Extract the (X, Y) coordinate from the center of the cell holding the provided text.  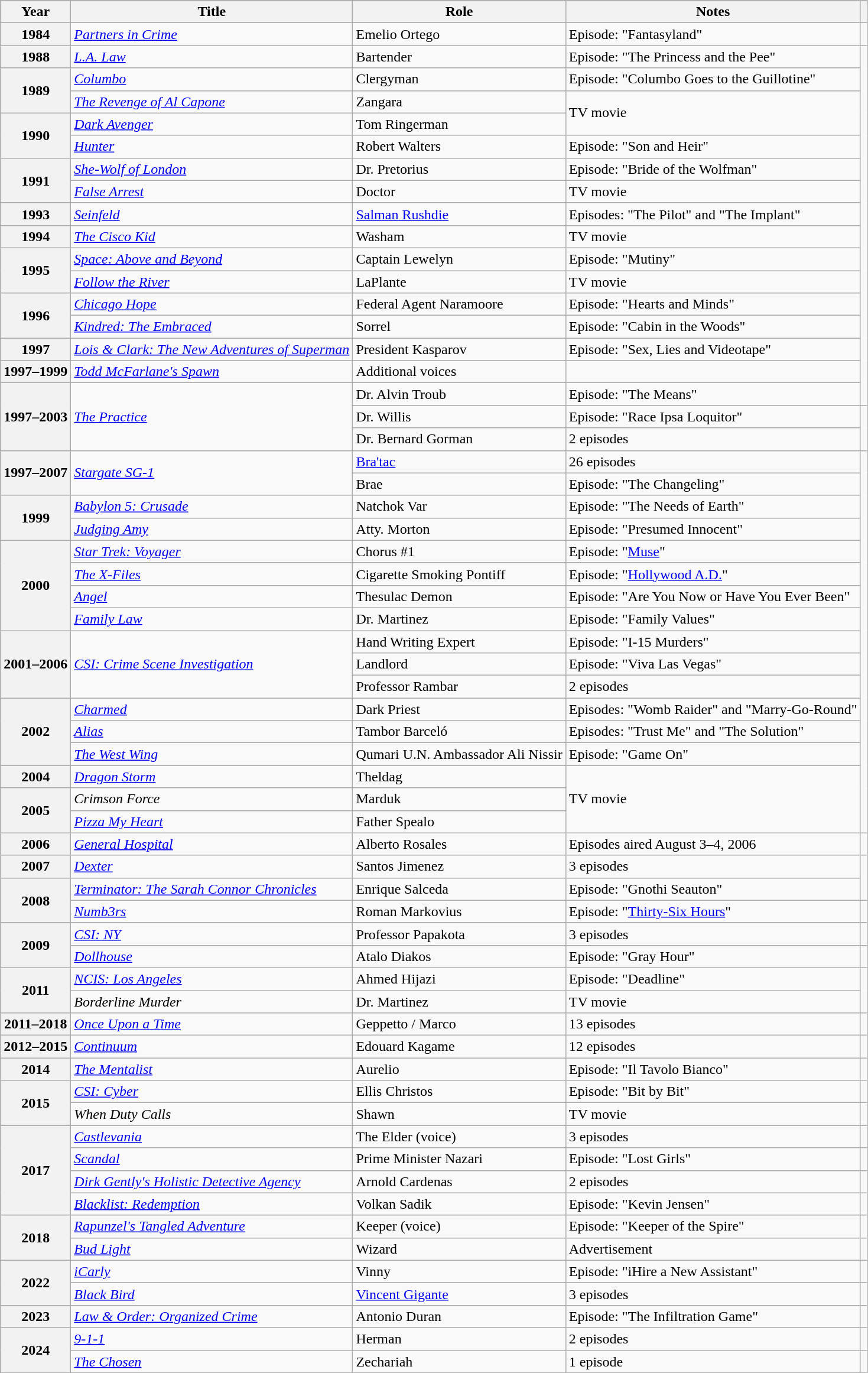
Ellis Christos (459, 1092)
Brae (459, 484)
LaPlante (459, 282)
Judging Amy (212, 529)
Alberto Rosales (459, 844)
1990 (35, 135)
General Hospital (212, 844)
Professor Papakota (459, 934)
Episode: "Il Tavolo Bianco" (713, 1069)
Todd McFarlane's Spawn (212, 372)
Episode: "Bit by Bit" (713, 1092)
Law & Order: Organized Crime (212, 1316)
2006 (35, 844)
Zechariah (459, 1361)
CSI: Crime Scene Investigation (212, 664)
2024 (35, 1350)
Episode: "Race Ipsa Loquitor" (713, 417)
Episode: "Columbo Goes to the Guillotine" (713, 79)
Dark Priest (459, 709)
1995 (35, 270)
1 episode (713, 1361)
Scandal (212, 1159)
Episode: "Cabin in the Woods" (713, 327)
Episode: "Presumed Innocent" (713, 529)
The Mentalist (212, 1069)
Episode: "The Princess and the Pee" (713, 57)
Atty. Morton (459, 529)
Marduk (459, 799)
Lois & Clark: The New Adventures of Superman (212, 349)
Dr. Pretorius (459, 169)
1997–2003 (35, 417)
Hunter (212, 147)
Star Trek: Voyager (212, 551)
1997 (35, 349)
Rapunzel's Tangled Adventure (212, 1226)
Washam (459, 236)
Episode: "Son and Heir" (713, 147)
President Kasparov (459, 349)
Zangara (459, 102)
The Cisco Kid (212, 236)
Follow the River (212, 282)
Edouard Kagame (459, 1047)
Charmed (212, 709)
Clergyman (459, 79)
Advertisement (713, 1249)
2002 (35, 732)
Dark Avenger (212, 124)
Episode: "Gray Hour" (713, 956)
Robert Walters (459, 147)
Wizard (459, 1249)
Year (35, 12)
Ahmed Hijazi (459, 979)
Dollhouse (212, 956)
Episode: "The Infiltration Game" (713, 1316)
The Practice (212, 417)
Father Spealo (459, 822)
Herman (459, 1339)
2009 (35, 945)
Numb3rs (212, 911)
12 episodes (713, 1047)
Enrique Salceda (459, 889)
1997–1999 (35, 372)
Hand Writing Expert (459, 641)
Episode: "Hearts and Minds" (713, 304)
Santos Jimenez (459, 866)
Babylon 5: Crusade (212, 507)
Tom Ringerman (459, 124)
Role (459, 12)
Sorrel (459, 327)
Columbo (212, 79)
CSI: Cyber (212, 1092)
Episode: "Mutiny" (713, 259)
Episode: "The Needs of Earth" (713, 507)
Episode: "Fantasyland" (713, 34)
Vinny (459, 1271)
Episodes: "Womb Raider" and "Marry-Go-Round" (713, 709)
Antonio Duran (459, 1316)
2014 (35, 1069)
Episode: "Gnothi Seauton" (713, 889)
Natchok Var (459, 507)
Episode: "Are You Now or Have You Ever Been" (713, 596)
Episode: "I-15 Murders" (713, 641)
Dexter (212, 866)
2008 (35, 900)
2000 (35, 585)
Roman Markovius (459, 911)
Chorus #1 (459, 551)
Shawn (459, 1114)
L.A. Law (212, 57)
Dr. Willis (459, 417)
2004 (35, 777)
2011–2018 (35, 1024)
Episode: "Keeper of the Spire" (713, 1226)
Space: Above and Beyond (212, 259)
Continuum (212, 1047)
The Chosen (212, 1361)
Theldag (459, 777)
Keeper (voice) (459, 1226)
NCIS: Los Angeles (212, 979)
Family Law (212, 619)
1984 (35, 34)
The X-Files (212, 574)
2005 (35, 810)
Cigarette Smoking Pontiff (459, 574)
Volkan Sadik (459, 1204)
Vincent Gigante (459, 1294)
2015 (35, 1103)
Episode: "Thirty-Six Hours" (713, 911)
2007 (35, 866)
The Revenge of Al Capone (212, 102)
Professor Rambar (459, 687)
Kindred: The Embraced (212, 327)
Borderline Murder (212, 1002)
Black Bird (212, 1294)
Episode: "iHire a New Assistant" (713, 1271)
Episode: "Lost Girls" (713, 1159)
Atalo Diakos (459, 956)
Alias (212, 732)
Episode: "Muse" (713, 551)
Salman Rushdie (459, 214)
2022 (35, 1283)
Seinfeld (212, 214)
Episode: "Viva Las Vegas" (713, 664)
1991 (35, 180)
Captain Lewelyn (459, 259)
Landlord (459, 664)
26 episodes (713, 462)
9-1-1 (212, 1339)
2023 (35, 1316)
Qumari U.N. Ambassador Ali Nissir (459, 754)
iCarly (212, 1271)
1988 (35, 57)
1993 (35, 214)
Episode: "Family Values" (713, 619)
Dirk Gently's Holistic Detective Agency (212, 1182)
Episode: "Bride of the Wolfman" (713, 169)
Chicago Hope (212, 304)
Episode: "Deadline" (713, 979)
Episode: "The Means" (713, 394)
Bartender (459, 57)
Bra'tac (459, 462)
Geppetto / Marco (459, 1024)
Episodes: "The Pilot" and "The Implant" (713, 214)
Episodes: "Trust Me" and "The Solution" (713, 732)
Dragon Storm (212, 777)
Episode: "Sex, Lies and Videotape" (713, 349)
Title (212, 12)
False Arrest (212, 191)
Episodes aired August 3–4, 2006 (713, 844)
Pizza My Heart (212, 822)
Dr. Alvin Troub (459, 394)
The Elder (voice) (459, 1137)
The West Wing (212, 754)
Bud Light (212, 1249)
She-Wolf of London (212, 169)
Episode: "Kevin Jensen" (713, 1204)
Arnold Cardenas (459, 1182)
13 episodes (713, 1024)
Terminator: The Sarah Connor Chronicles (212, 889)
Thesulac Demon (459, 596)
Aurelio (459, 1069)
Emelio Ortego (459, 34)
Partners in Crime (212, 34)
2012–2015 (35, 1047)
2011 (35, 990)
Blacklist: Redemption (212, 1204)
Prime Minister Nazari (459, 1159)
Tambor Barceló (459, 732)
Dr. Bernard Gorman (459, 439)
2001–2006 (35, 664)
CSI: NY (212, 934)
Episode: "Hollywood A.D." (713, 574)
Stargate SG-1 (212, 473)
Once Upon a Time (212, 1024)
2018 (35, 1238)
Episode: "The Changeling" (713, 484)
Crimson Force (212, 799)
1997–2007 (35, 473)
1994 (35, 236)
Federal Agent Naramoore (459, 304)
Angel (212, 596)
1989 (35, 90)
2017 (35, 1170)
1996 (35, 316)
When Duty Calls (212, 1114)
1999 (35, 518)
Additional voices (459, 372)
Doctor (459, 191)
Castlevania (212, 1137)
Episode: "Game On" (713, 754)
Notes (713, 12)
